Return the (x, y) coordinate for the center point of the cell that contains the specified text.  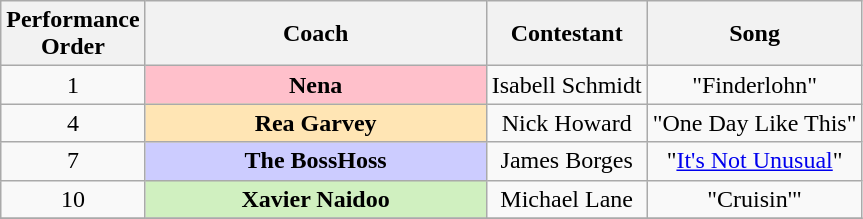
"Finderlohn" (754, 85)
Michael Lane (566, 199)
Performance Order (73, 34)
"It's Not Unusual" (754, 161)
Coach (316, 34)
"Cruisin'" (754, 199)
Contestant (566, 34)
Song (754, 34)
10 (73, 199)
1 (73, 85)
Xavier Naidoo (316, 199)
James Borges (566, 161)
Rea Garvey (316, 123)
4 (73, 123)
7 (73, 161)
Nena (316, 85)
"One Day Like This" (754, 123)
The BossHoss (316, 161)
Isabell Schmidt (566, 85)
Nick Howard (566, 123)
